Detect which cell encompasses the target text, then output its [X, Y] center coordinate. 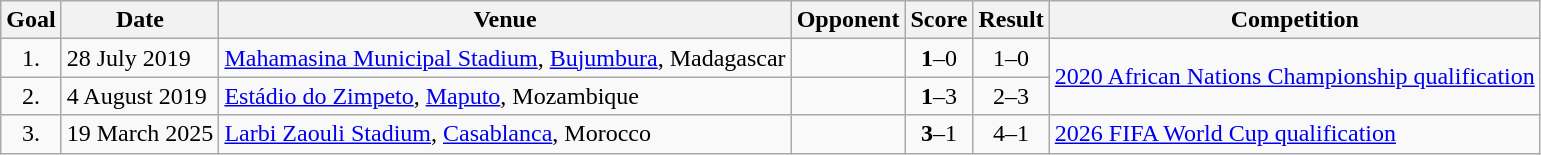
Venue [505, 20]
1–3 [939, 96]
28 July 2019 [140, 58]
Mahamasina Municipal Stadium, Bujumbura, Madagascar [505, 58]
Opponent [848, 20]
19 March 2025 [140, 134]
Score [939, 20]
2020 African Nations Championship qualification [1294, 77]
4–1 [1011, 134]
3. [31, 134]
Estádio do Zimpeto, Maputo, Mozambique [505, 96]
2–3 [1011, 96]
Goal [31, 20]
1. [31, 58]
4 August 2019 [140, 96]
Result [1011, 20]
2026 FIFA World Cup qualification [1294, 134]
Larbi Zaouli Stadium, Casablanca, Morocco [505, 134]
Date [140, 20]
Competition [1294, 20]
2. [31, 96]
3–1 [939, 134]
